Search for the cell housing the specified text and yield its [x, y] center coordinate. 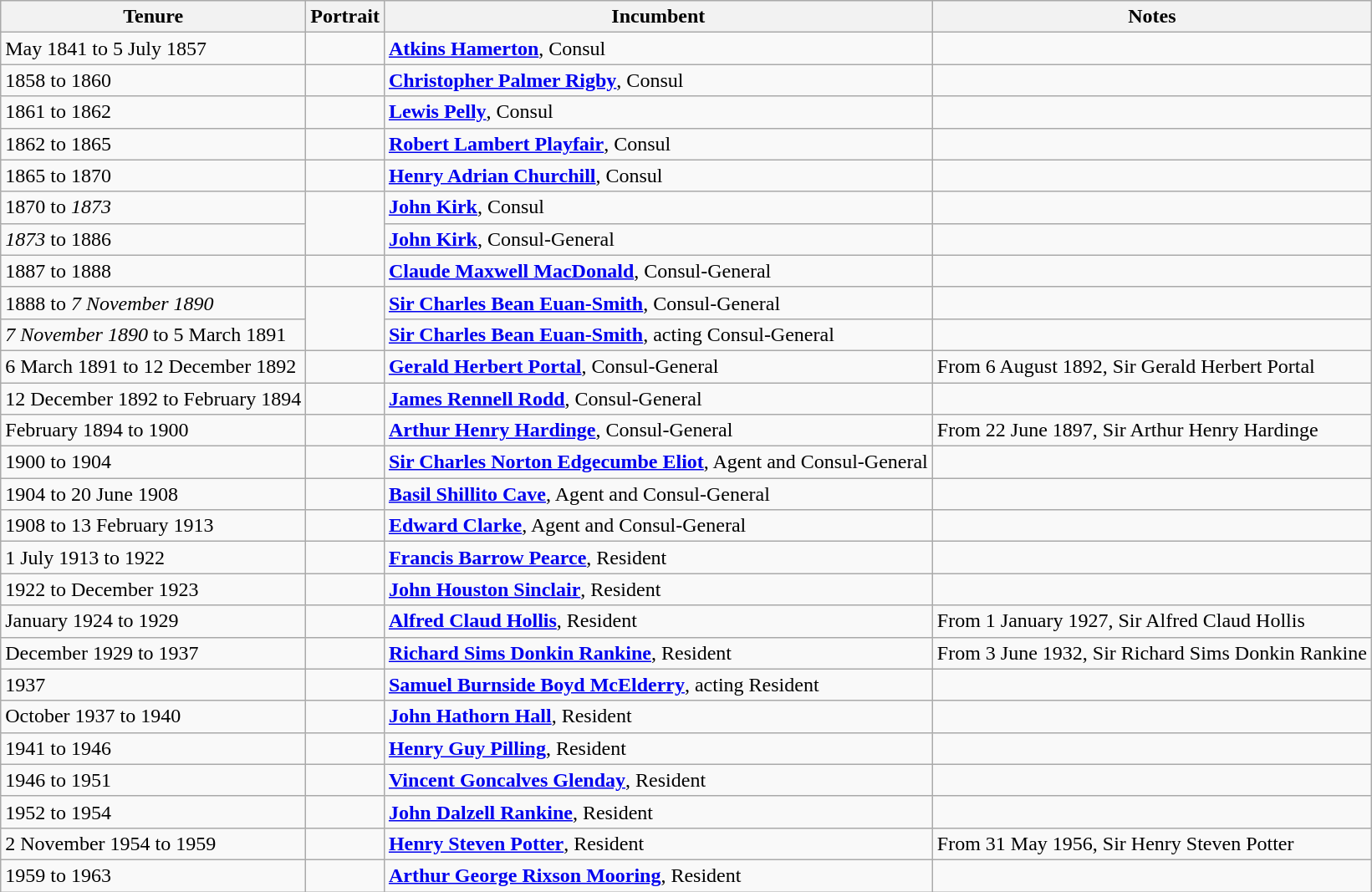
Portrait [345, 17]
Christopher Palmer Rigby, Consul [658, 80]
Robert Lambert Playfair, Consul [658, 144]
Henry Adrian Churchill, Consul [658, 176]
1922 to December 1923 [154, 589]
1959 to 1963 [154, 875]
Arthur Henry Hardinge, Consul-General [658, 431]
From 31 May 1956, Sir Henry Steven Potter [1152, 844]
Claude Maxwell MacDonald, Consul-General [658, 271]
1862 to 1865 [154, 144]
Francis Barrow Pearce, Resident [658, 558]
Basil Shillito Cave, Agent and Consul-General [658, 494]
John Kirk, Consul [658, 207]
December 1929 to 1937 [154, 653]
Notes [1152, 17]
Gerald Herbert Portal, Consul-General [658, 366]
1873 to 1886 [154, 239]
1904 to 20 June 1908 [154, 494]
Lewis Pelly, Consul [658, 112]
1861 to 1862 [154, 112]
Atkins Hamerton, Consul [658, 48]
From 6 August 1892, Sir Gerald Herbert Portal [1152, 366]
12 December 1892 to February 1894 [154, 399]
2 November 1954 to 1959 [154, 844]
May 1841 to 5 July 1857 [154, 48]
1858 to 1860 [154, 80]
John Hathorn Hall, Resident [658, 716]
Sir Charles Bean Euan-Smith, acting Consul-General [658, 334]
February 1894 to 1900 [154, 431]
October 1937 to 1940 [154, 716]
1887 to 1888 [154, 271]
1952 to 1954 [154, 812]
January 1924 to 1929 [154, 621]
James Rennell Rodd, Consul-General [658, 399]
Alfred Claud Hollis, Resident [658, 621]
1941 to 1946 [154, 748]
1 July 1913 to 1922 [154, 558]
6 March 1891 to 12 December 1892 [154, 366]
From 3 June 1932, Sir Richard Sims Donkin Rankine [1152, 653]
Sir Charles Norton Edgecumbe Eliot, Agent and Consul-General [658, 462]
John Kirk, Consul-General [658, 239]
Edward Clarke, Agent and Consul-General [658, 526]
1900 to 1904 [154, 462]
Tenure [154, 17]
Samuel Burnside Boyd McElderry, acting Resident [658, 685]
From 22 June 1897, Sir Arthur Henry Hardinge [1152, 431]
Henry Steven Potter, Resident [658, 844]
From 1 January 1927, Sir Alfred Claud Hollis [1152, 621]
Incumbent [658, 17]
1937 [154, 685]
Arthur George Rixson Mooring, Resident [658, 875]
1865 to 1870 [154, 176]
Henry Guy Pilling, Resident [658, 748]
7 November 1890 to 5 March 1891 [154, 334]
1888 to 7 November 1890 [154, 303]
Vincent Goncalves Glenday, Resident [658, 780]
1946 to 1951 [154, 780]
Sir Charles Bean Euan-Smith, Consul-General [658, 303]
1908 to 13 February 1913 [154, 526]
1870 to 1873 [154, 207]
Richard Sims Donkin Rankine, Resident [658, 653]
John Dalzell Rankine, Resident [658, 812]
John Houston Sinclair, Resident [658, 589]
